Output the [X, Y] coordinate of the center of the cell containing the given text.  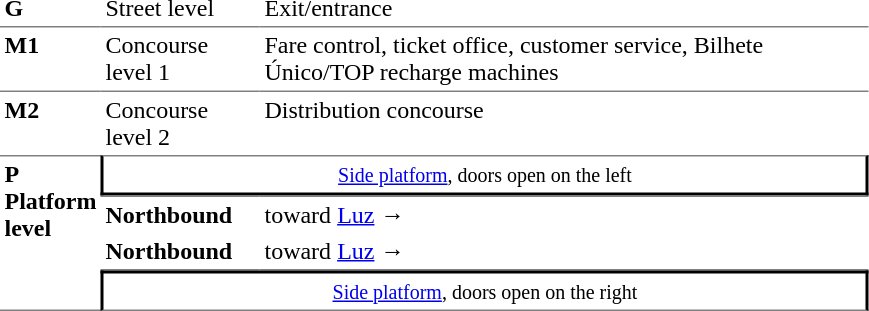
Fare control, ticket office, customer service, Bilhete Único/TOP recharge machines [564, 58]
Concourse level 2 [180, 122]
Distribution concourse [564, 122]
Concourse level 1 [180, 58]
Side platform, doors open on the left [485, 175]
M1 [50, 58]
PPlatform level [50, 233]
Side platform, doors open on the right [485, 290]
M2 [50, 122]
